From the cell containing the given text, extract its center point as [x, y] coordinate. 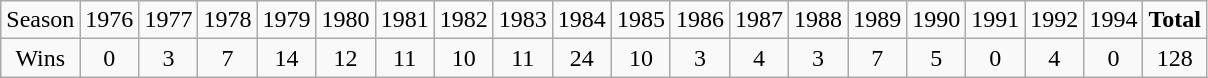
1978 [228, 20]
1981 [404, 20]
1979 [286, 20]
1976 [110, 20]
12 [346, 58]
1986 [700, 20]
1985 [640, 20]
Wins [40, 58]
1982 [464, 20]
1980 [346, 20]
1990 [936, 20]
14 [286, 58]
24 [582, 58]
1992 [1054, 20]
1983 [522, 20]
1991 [996, 20]
Total [1175, 20]
1987 [758, 20]
1988 [818, 20]
Season [40, 20]
128 [1175, 58]
5 [936, 58]
1977 [168, 20]
1989 [878, 20]
1984 [582, 20]
1994 [1114, 20]
